Extract the [X, Y] coordinate from the center of the cell holding the provided text.  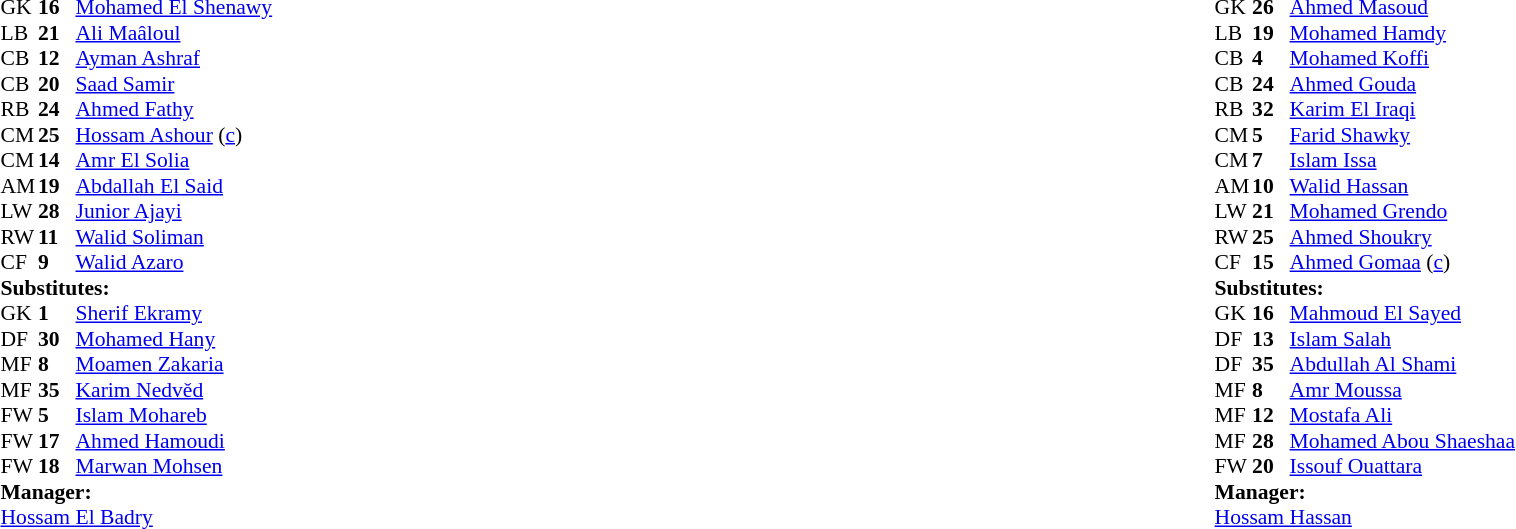
Issouf Ouattara [1402, 467]
Amr Moussa [1402, 390]
Farid Shawky [1402, 135]
Ahmed Fathy [174, 109]
4 [1271, 59]
Saad Samir [174, 84]
Walid Soliman [174, 237]
Mohamed Koffi [1402, 59]
Mohamed Abou Shaeshaa [1402, 441]
Sherif Ekramy [174, 313]
Junior Ajayi [174, 211]
9 [57, 263]
Ali Maâloul [174, 33]
Mohamed Hamdy [1402, 33]
Mostafa Ali [1402, 415]
32 [1271, 109]
13 [1271, 339]
18 [57, 467]
Walid Hassan [1402, 186]
Walid Azaro [174, 263]
Mohamed Grendo [1402, 211]
17 [57, 441]
11 [57, 237]
Islam Issa [1402, 161]
Ahmed Hamoudi [174, 441]
16 [1271, 313]
Moamen Zakaria [174, 365]
15 [1271, 263]
Amr El Solia [174, 161]
30 [57, 339]
Ahmed Shoukry [1402, 237]
Ahmed Gouda [1402, 84]
Mahmoud El Sayed [1402, 313]
Mohamed Hany [174, 339]
Marwan Mohsen [174, 467]
Ahmed Gomaa (c) [1402, 263]
Islam Salah [1402, 339]
Karim El Iraqi [1402, 109]
Ayman Ashraf [174, 59]
Hossam Ashour (c) [174, 135]
Islam Mohareb [174, 415]
7 [1271, 161]
Abdullah Al Shami [1402, 365]
Karim Nedvěd [174, 390]
Abdallah El Said [174, 186]
10 [1271, 186]
14 [57, 161]
1 [57, 313]
